For the text-containing cell, return its midpoint in (x, y) coordinate format. 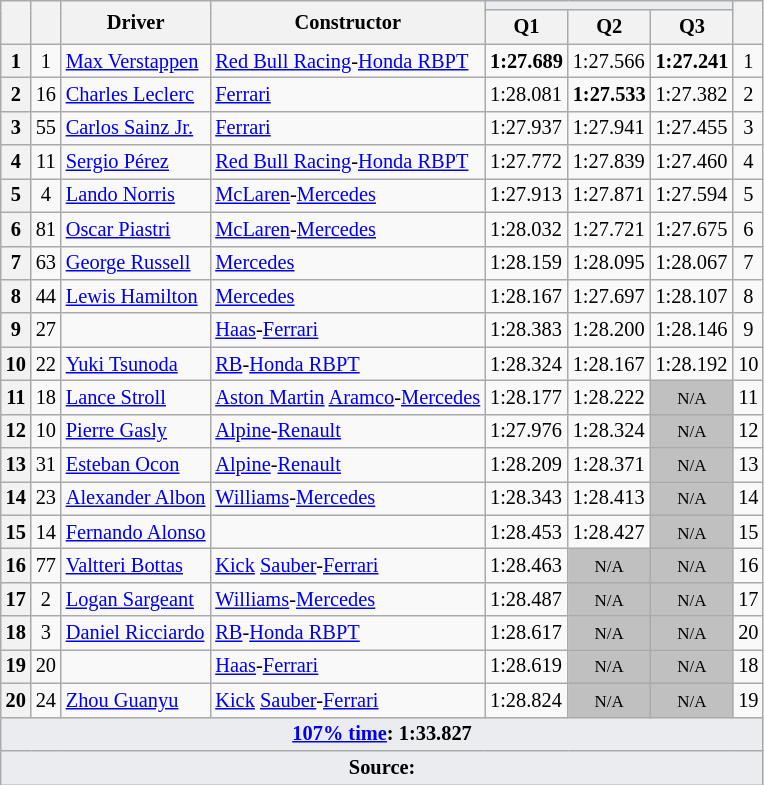
1:27.839 (610, 162)
Q1 (526, 27)
1:28.200 (610, 330)
Alexander Albon (136, 498)
Charles Leclerc (136, 94)
1:28.413 (610, 498)
Constructor (348, 22)
1:27.937 (526, 128)
1:27.976 (526, 431)
Daniel Ricciardo (136, 633)
Lando Norris (136, 195)
22 (46, 364)
Sergio Pérez (136, 162)
Lance Stroll (136, 397)
1:28.617 (526, 633)
81 (46, 229)
1:27.689 (526, 61)
Fernando Alonso (136, 532)
1:28.159 (526, 263)
107% time: 1:33.827 (382, 734)
1:27.871 (610, 195)
1:28.032 (526, 229)
Zhou Guanyu (136, 700)
44 (46, 296)
1:27.913 (526, 195)
1:28.146 (692, 330)
1:28.209 (526, 465)
1:27.941 (610, 128)
Carlos Sainz Jr. (136, 128)
1:28.619 (526, 666)
1:27.533 (610, 94)
1:27.455 (692, 128)
23 (46, 498)
Esteban Ocon (136, 465)
1:28.081 (526, 94)
24 (46, 700)
1:28.371 (610, 465)
1:27.772 (526, 162)
Yuki Tsunoda (136, 364)
1:27.594 (692, 195)
1:28.487 (526, 599)
Driver (136, 22)
George Russell (136, 263)
Oscar Piastri (136, 229)
27 (46, 330)
1:27.241 (692, 61)
77 (46, 565)
1:27.697 (610, 296)
Q3 (692, 27)
1:28.222 (610, 397)
Max Verstappen (136, 61)
Valtteri Bottas (136, 565)
1:28.177 (526, 397)
1:28.824 (526, 700)
1:27.675 (692, 229)
1:28.463 (526, 565)
1:28.343 (526, 498)
1:28.067 (692, 263)
Lewis Hamilton (136, 296)
1:27.382 (692, 94)
1:27.460 (692, 162)
Aston Martin Aramco-Mercedes (348, 397)
63 (46, 263)
55 (46, 128)
1:28.383 (526, 330)
31 (46, 465)
Logan Sargeant (136, 599)
Pierre Gasly (136, 431)
1:28.107 (692, 296)
1:28.192 (692, 364)
1:28.095 (610, 263)
Source: (382, 767)
Q2 (610, 27)
1:28.453 (526, 532)
1:27.721 (610, 229)
1:28.427 (610, 532)
1:27.566 (610, 61)
